Extract the [X, Y] coordinate from the center of the cell holding the provided text.  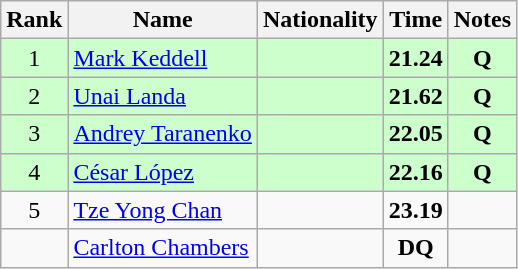
Carlton Chambers [163, 248]
DQ [416, 248]
3 [34, 134]
Time [416, 20]
21.62 [416, 96]
Nationality [320, 20]
22.05 [416, 134]
Unai Landa [163, 96]
5 [34, 210]
Andrey Taranenko [163, 134]
Tze Yong Chan [163, 210]
Mark Keddell [163, 58]
Name [163, 20]
Rank [34, 20]
Notes [482, 20]
4 [34, 172]
2 [34, 96]
César López [163, 172]
22.16 [416, 172]
1 [34, 58]
21.24 [416, 58]
23.19 [416, 210]
